For the text-containing cell, return its midpoint in [x, y] coordinate format. 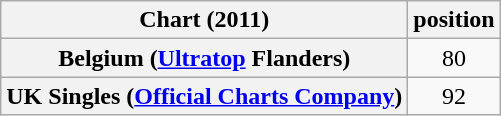
Belgium (Ultratop Flanders) [204, 58]
position [454, 20]
80 [454, 58]
UK Singles (Official Charts Company) [204, 96]
92 [454, 96]
Chart (2011) [204, 20]
